Output the (X, Y) coordinate of the center of the cell containing the given text.  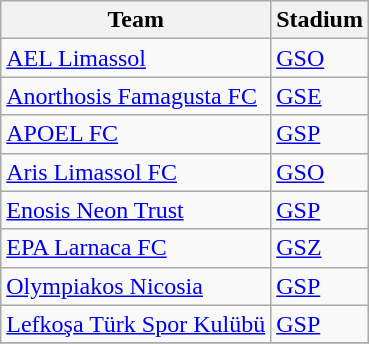
EPA Larnaca FC (136, 248)
Aris Limassol FC (136, 172)
Stadium (320, 20)
Team (136, 20)
APOEL FC (136, 134)
GSZ (320, 248)
Enosis Neon Trust (136, 210)
Olympiakos Nicosia (136, 286)
Anorthosis Famagusta FC (136, 96)
GSE (320, 96)
Lefkoşa Türk Spor Kulübü (136, 324)
AEL Limassol (136, 58)
